From the cell containing the given text, extract its center point as (X, Y) coordinate. 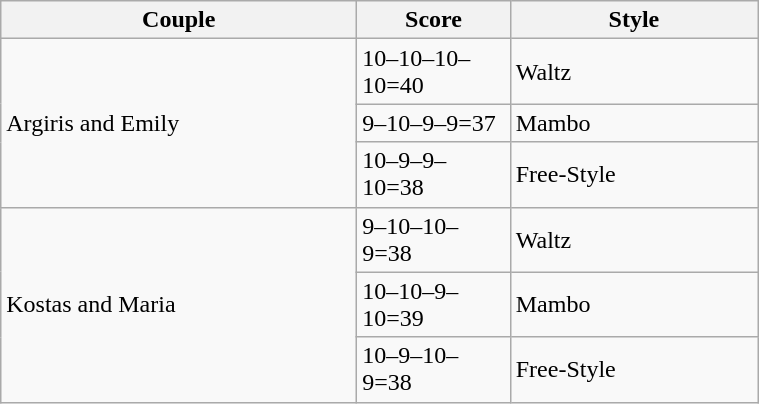
9–10–10–9=38 (434, 240)
10–10–9–10=39 (434, 304)
Score (434, 20)
Argiris and Emily (179, 123)
9–10–9–9=37 (434, 123)
Style (634, 20)
10–9–10–9=38 (434, 370)
10–9–9–10=38 (434, 174)
10–10–10–10=40 (434, 72)
Couple (179, 20)
Kostas and Maria (179, 304)
